Pinpoint the cell where the given text exists, returning its [X, Y] midpoint coordinate. 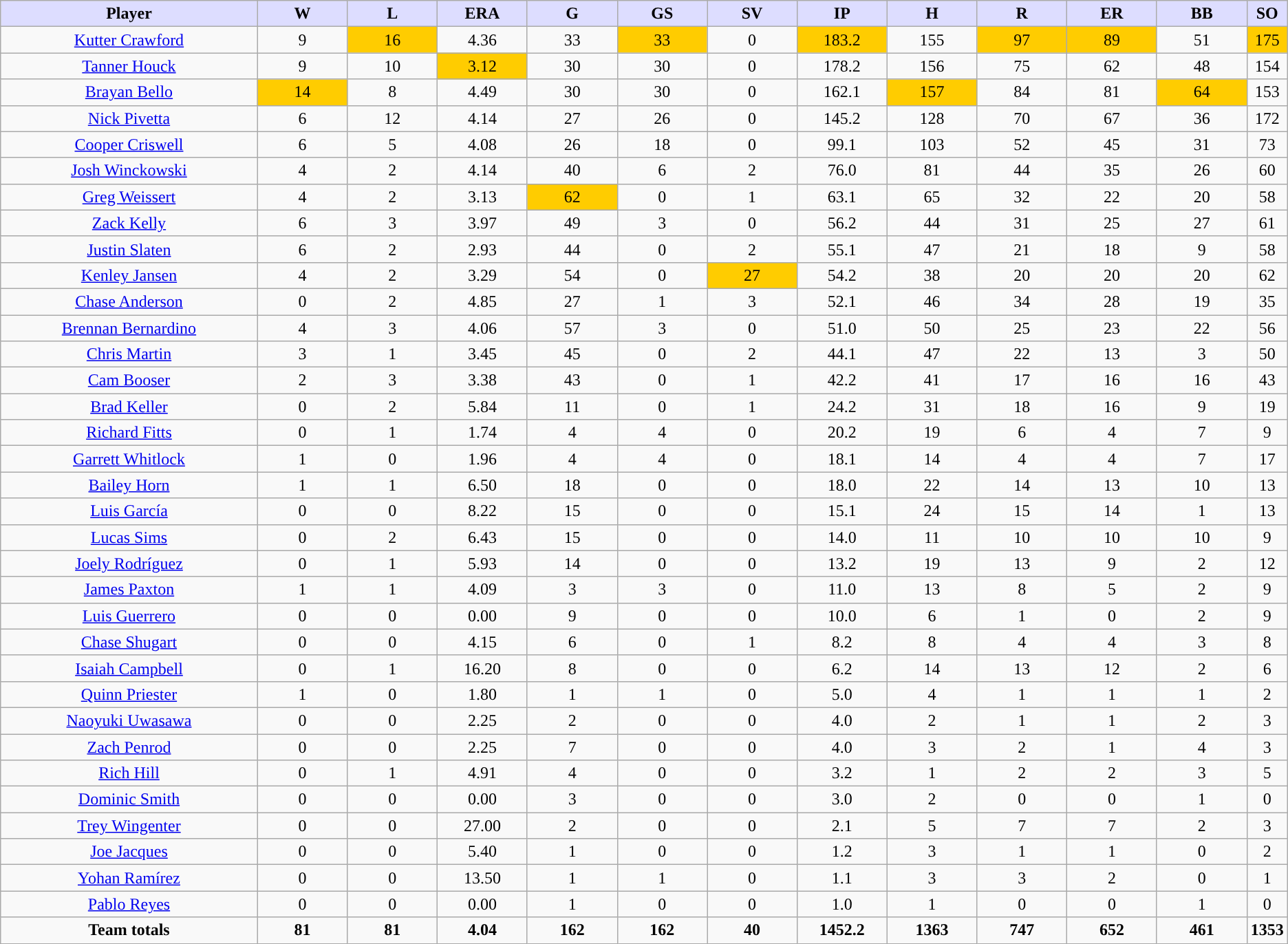
46 [932, 301]
Cam Booser [129, 380]
51 [1201, 40]
99.1 [842, 144]
1353 [1267, 930]
75 [1022, 66]
56 [1267, 328]
4.15 [483, 642]
2.1 [842, 826]
20.2 [842, 433]
5.0 [842, 694]
Josh Winckowski [129, 171]
GS [662, 14]
L [392, 14]
Luis Guerrero [129, 616]
H [932, 14]
23 [1112, 328]
4.36 [483, 40]
1.1 [842, 878]
156 [932, 66]
6.2 [842, 668]
145.2 [842, 118]
97 [1022, 40]
James Paxton [129, 590]
10.0 [842, 616]
4.49 [483, 92]
Garrett Whitlock [129, 459]
1.80 [483, 694]
G [572, 14]
84 [1022, 92]
Lucas Sims [129, 537]
175 [1267, 40]
Tanner Houck [129, 66]
65 [932, 197]
SO [1267, 14]
73 [1267, 144]
21 [1022, 249]
3.29 [483, 275]
3.97 [483, 223]
70 [1022, 118]
BB [1201, 14]
Kutter Crawford [129, 40]
24 [932, 511]
Chris Martin [129, 354]
Brad Keller [129, 407]
Trey Wingenter [129, 826]
Greg Weissert [129, 197]
51.0 [842, 328]
Bailey Horn [129, 485]
4.91 [483, 773]
8.2 [842, 642]
1.74 [483, 433]
18.0 [842, 485]
2.93 [483, 249]
Chase Shugart [129, 642]
Chase Anderson [129, 301]
3.38 [483, 380]
Isaiah Campbell [129, 668]
Cooper Criswell [129, 144]
11.0 [842, 590]
Naoyuki Uwasawa [129, 720]
56.2 [842, 223]
57 [572, 328]
Zack Kelly [129, 223]
34 [1022, 301]
3.13 [483, 197]
162.1 [842, 92]
5.84 [483, 407]
8.22 [483, 511]
178.2 [842, 66]
28 [1112, 301]
52.1 [842, 301]
24.2 [842, 407]
Joely Rodríguez [129, 564]
SV [753, 14]
64 [1201, 92]
Justin Slaten [129, 249]
IP [842, 14]
4.06 [483, 328]
ERA [483, 14]
1.96 [483, 459]
3.12 [483, 66]
14.0 [842, 537]
67 [1112, 118]
Zach Penrod [129, 747]
1452.2 [842, 930]
Dominic Smith [129, 800]
38 [932, 275]
27.00 [483, 826]
Player [129, 14]
652 [1112, 930]
16.20 [483, 668]
Nick Pivetta [129, 118]
44.1 [842, 354]
6.43 [483, 537]
R [1022, 14]
Quinn Priester [129, 694]
48 [1201, 66]
15.1 [842, 511]
52 [1022, 144]
13.2 [842, 564]
747 [1022, 930]
4.04 [483, 930]
41 [932, 380]
Rich Hill [129, 773]
Yohan Ramírez [129, 878]
49 [572, 223]
ER [1112, 14]
154 [1267, 66]
63.1 [842, 197]
Brayan Bello [129, 92]
183.2 [842, 40]
Kenley Jansen [129, 275]
W [303, 14]
155 [932, 40]
32 [1022, 197]
3.0 [842, 800]
Richard Fitts [129, 433]
13.50 [483, 878]
103 [932, 144]
Brennan Bernardino [129, 328]
Luis García [129, 511]
1.0 [842, 904]
Team totals [129, 930]
4.08 [483, 144]
3.2 [842, 773]
1.2 [842, 852]
36 [1201, 118]
76.0 [842, 171]
6.50 [483, 485]
55.1 [842, 249]
42.2 [842, 380]
153 [1267, 92]
157 [932, 92]
54.2 [842, 275]
5.40 [483, 852]
3.45 [483, 354]
172 [1267, 118]
89 [1112, 40]
5.93 [483, 564]
4.09 [483, 590]
60 [1267, 171]
18.1 [842, 459]
Pablo Reyes [129, 904]
Joe Jacques [129, 852]
1363 [932, 930]
4.85 [483, 301]
61 [1267, 223]
128 [932, 118]
54 [572, 275]
461 [1201, 930]
